Scan for the cell matching the given text and deliver its [x, y] coordinate at center. 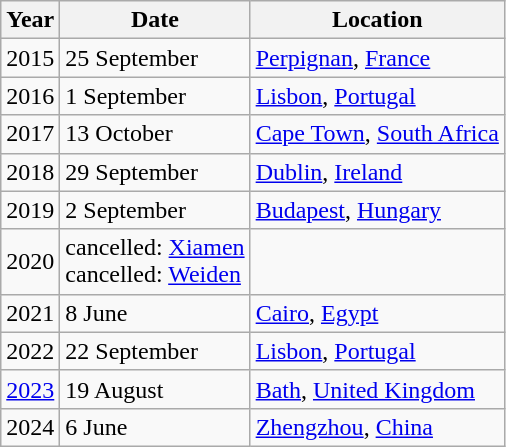
2018 [30, 172]
19 August [155, 389]
Perpignan, France [377, 58]
2016 [30, 96]
cancelled: Xiamen cancelled: Weiden [155, 262]
13 October [155, 134]
29 September [155, 172]
2020 [30, 262]
Cape Town, South Africa [377, 134]
2017 [30, 134]
22 September [155, 351]
2022 [30, 351]
2023 [30, 389]
Cairo, Egypt [377, 313]
8 June [155, 313]
Bath, United Kingdom [377, 389]
6 June [155, 427]
Date [155, 20]
1 September [155, 96]
Location [377, 20]
Year [30, 20]
25 September [155, 58]
Budapest, Hungary [377, 210]
2021 [30, 313]
Zhengzhou, China [377, 427]
2 September [155, 210]
Dublin, Ireland [377, 172]
2019 [30, 210]
2015 [30, 58]
2024 [30, 427]
